Pinpoint the cell where the given text exists, returning its [x, y] midpoint coordinate. 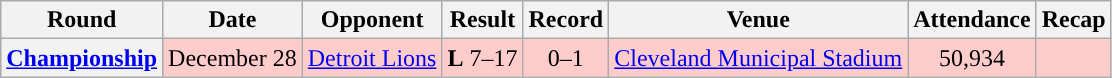
Opponent [372, 20]
Recap [1074, 20]
Cleveland Municipal Stadium [758, 58]
Date [233, 20]
0–1 [566, 58]
Round [82, 20]
Record [566, 20]
50,934 [972, 58]
December 28 [233, 58]
Result [482, 20]
Detroit Lions [372, 58]
Attendance [972, 20]
L 7–17 [482, 58]
Venue [758, 20]
Championship [82, 58]
